Return (X, Y) of the center of cell containing provided text 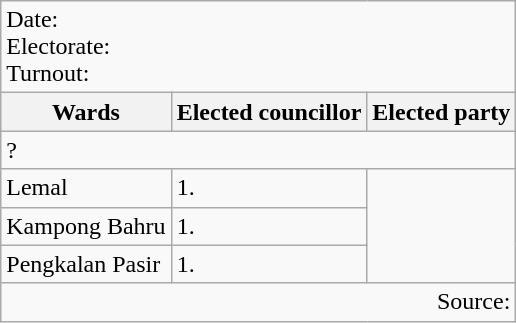
Source: (258, 302)
Elected party (442, 112)
Elected councillor (269, 112)
Date: Electorate: Turnout: (258, 47)
Pengkalan Pasir (86, 264)
? (258, 150)
Lemal (86, 188)
Kampong Bahru (86, 226)
Wards (86, 112)
